Return the [x, y] coordinate for the center point of the cell that contains the specified text.  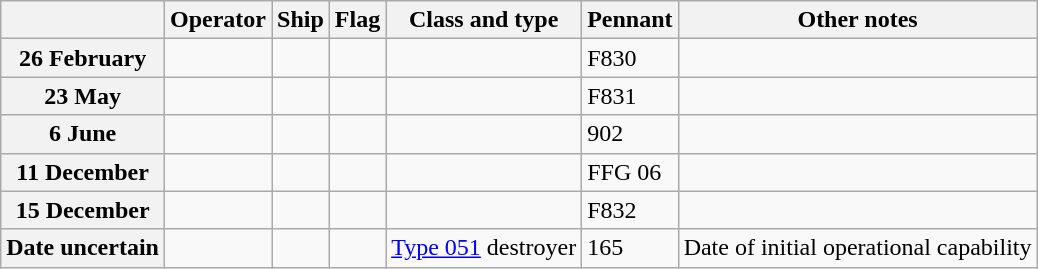
F832 [630, 210]
Class and type [484, 20]
Operator [218, 20]
6 June [83, 134]
Ship [301, 20]
165 [630, 248]
F831 [630, 96]
Date uncertain [83, 248]
15 December [83, 210]
23 May [83, 96]
F830 [630, 58]
Flag [357, 20]
26 February [83, 58]
Type 051 destroyer [484, 248]
Date of initial operational capability [858, 248]
FFG 06 [630, 172]
Pennant [630, 20]
Other notes [858, 20]
11 December [83, 172]
902 [630, 134]
